Find where the given text appears and provide that cell's center as [X, Y] coordinate. 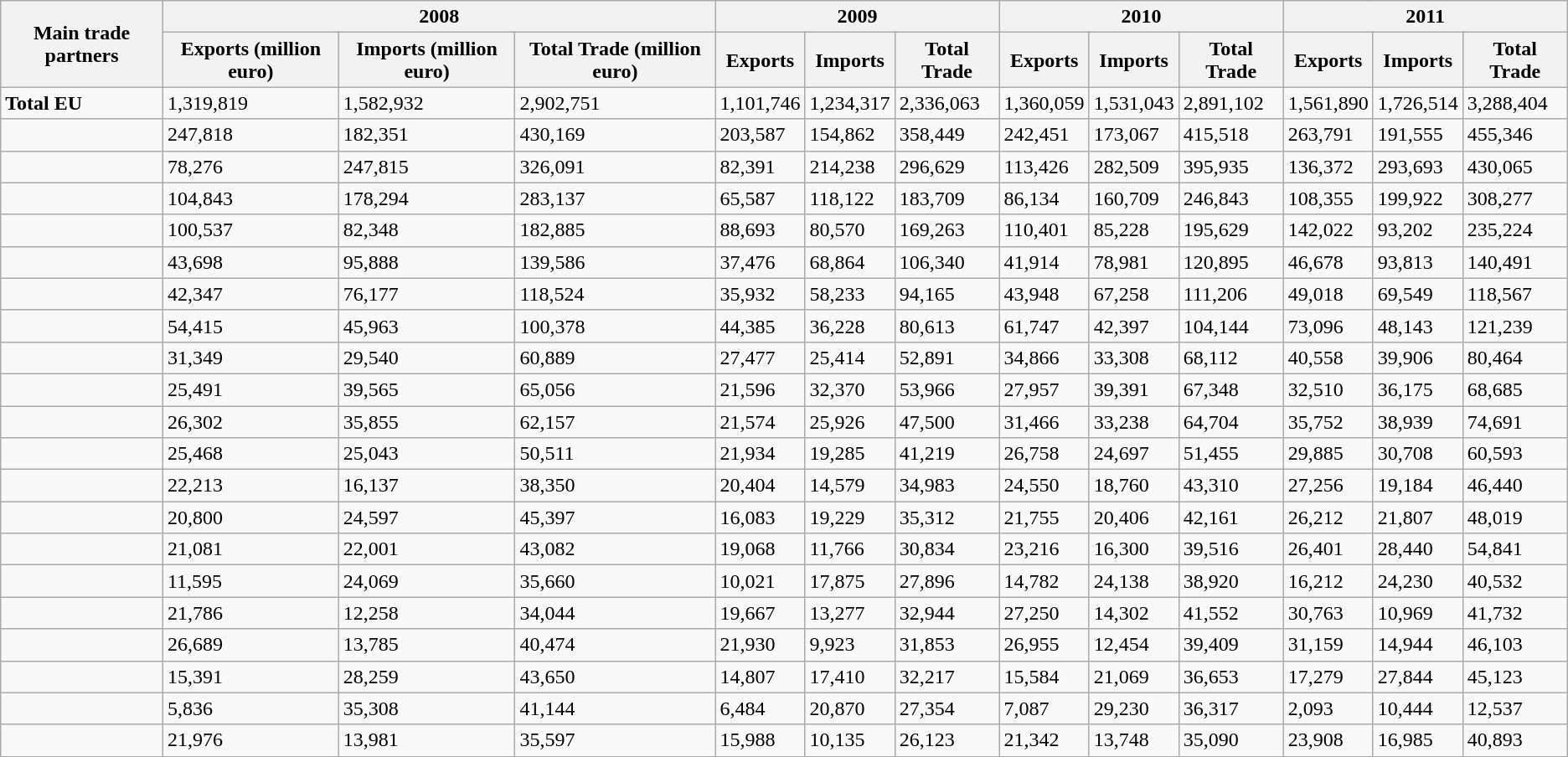
247,818 [250, 135]
Exports (million euro) [250, 60]
1,582,932 [427, 103]
20,870 [849, 708]
26,758 [1044, 454]
11,595 [250, 581]
293,693 [1417, 167]
35,932 [761, 294]
73,096 [1328, 326]
34,866 [1044, 358]
24,138 [1134, 581]
65,056 [615, 389]
34,983 [946, 486]
39,516 [1231, 549]
68,112 [1231, 358]
19,068 [761, 549]
21,934 [761, 454]
25,926 [849, 421]
43,948 [1044, 294]
20,404 [761, 486]
26,955 [1044, 645]
2010 [1141, 17]
45,123 [1514, 677]
182,885 [615, 230]
214,238 [849, 167]
35,752 [1328, 421]
242,451 [1044, 135]
2,891,102 [1231, 103]
47,500 [946, 421]
86,134 [1044, 198]
38,920 [1231, 581]
42,347 [250, 294]
24,597 [427, 518]
25,414 [849, 358]
26,401 [1328, 549]
104,144 [1231, 326]
24,069 [427, 581]
121,239 [1514, 326]
93,202 [1417, 230]
93,813 [1417, 262]
88,693 [761, 230]
35,660 [615, 581]
27,477 [761, 358]
45,397 [615, 518]
46,678 [1328, 262]
61,747 [1044, 326]
33,238 [1134, 421]
326,091 [615, 167]
15,584 [1044, 677]
13,981 [427, 740]
14,944 [1417, 645]
263,791 [1328, 135]
14,782 [1044, 581]
31,853 [946, 645]
139,586 [615, 262]
13,785 [427, 645]
23,908 [1328, 740]
30,834 [946, 549]
41,732 [1514, 613]
118,567 [1514, 294]
100,537 [250, 230]
32,370 [849, 389]
65,587 [761, 198]
32,944 [946, 613]
2,336,063 [946, 103]
27,957 [1044, 389]
68,864 [849, 262]
21,755 [1044, 518]
13,277 [849, 613]
40,893 [1514, 740]
21,807 [1417, 518]
106,340 [946, 262]
12,454 [1134, 645]
25,491 [250, 389]
19,184 [1417, 486]
247,815 [427, 167]
74,691 [1514, 421]
54,841 [1514, 549]
2009 [858, 17]
31,159 [1328, 645]
27,250 [1044, 613]
5,836 [250, 708]
415,518 [1231, 135]
94,165 [946, 294]
16,137 [427, 486]
282,509 [1134, 167]
1,319,819 [250, 103]
12,258 [427, 613]
30,708 [1417, 454]
7,087 [1044, 708]
31,349 [250, 358]
27,256 [1328, 486]
110,401 [1044, 230]
28,259 [427, 677]
41,552 [1231, 613]
36,653 [1231, 677]
14,302 [1134, 613]
23,216 [1044, 549]
36,175 [1417, 389]
35,597 [615, 740]
Main trade partners [82, 44]
203,587 [761, 135]
19,285 [849, 454]
14,807 [761, 677]
44,385 [761, 326]
104,843 [250, 198]
27,354 [946, 708]
43,082 [615, 549]
11,766 [849, 549]
20,406 [1134, 518]
41,914 [1044, 262]
17,410 [849, 677]
16,212 [1328, 581]
19,667 [761, 613]
26,689 [250, 645]
38,350 [615, 486]
32,510 [1328, 389]
39,906 [1417, 358]
296,629 [946, 167]
22,001 [427, 549]
21,342 [1044, 740]
41,144 [615, 708]
27,844 [1417, 677]
160,709 [1134, 198]
38,939 [1417, 421]
21,786 [250, 613]
60,889 [615, 358]
80,613 [946, 326]
136,372 [1328, 167]
199,922 [1417, 198]
13,748 [1134, 740]
6,484 [761, 708]
50,511 [615, 454]
191,555 [1417, 135]
46,440 [1514, 486]
24,550 [1044, 486]
35,090 [1231, 740]
34,044 [615, 613]
22,213 [250, 486]
36,228 [849, 326]
21,596 [761, 389]
40,532 [1514, 581]
118,524 [615, 294]
28,440 [1417, 549]
43,698 [250, 262]
111,206 [1231, 294]
10,135 [849, 740]
80,570 [849, 230]
46,103 [1514, 645]
120,895 [1231, 262]
35,312 [946, 518]
14,579 [849, 486]
40,474 [615, 645]
19,229 [849, 518]
455,346 [1514, 135]
49,018 [1328, 294]
15,391 [250, 677]
1,360,059 [1044, 103]
9,923 [849, 645]
64,704 [1231, 421]
Total EU [82, 103]
17,279 [1328, 677]
60,593 [1514, 454]
69,549 [1417, 294]
118,122 [849, 198]
154,862 [849, 135]
10,969 [1417, 613]
82,391 [761, 167]
10,021 [761, 581]
41,219 [946, 454]
82,348 [427, 230]
142,022 [1328, 230]
3,288,404 [1514, 103]
31,466 [1044, 421]
1,531,043 [1134, 103]
178,294 [427, 198]
16,300 [1134, 549]
48,019 [1514, 518]
54,415 [250, 326]
36,317 [1231, 708]
42,397 [1134, 326]
100,378 [615, 326]
430,169 [615, 135]
26,212 [1328, 518]
43,310 [1231, 486]
17,875 [849, 581]
15,988 [761, 740]
26,123 [946, 740]
2,093 [1328, 708]
1,234,317 [849, 103]
24,230 [1417, 581]
48,143 [1417, 326]
1,561,890 [1328, 103]
308,277 [1514, 198]
33,308 [1134, 358]
45,963 [427, 326]
37,476 [761, 262]
67,258 [1134, 294]
430,065 [1514, 167]
21,081 [250, 549]
25,468 [250, 454]
39,391 [1134, 389]
20,800 [250, 518]
18,760 [1134, 486]
21,574 [761, 421]
2008 [439, 17]
358,449 [946, 135]
39,565 [427, 389]
29,540 [427, 358]
80,464 [1514, 358]
195,629 [1231, 230]
21,069 [1134, 677]
246,843 [1231, 198]
173,067 [1134, 135]
26,302 [250, 421]
52,891 [946, 358]
21,976 [250, 740]
2,902,751 [615, 103]
12,537 [1514, 708]
Imports (million euro) [427, 60]
27,896 [946, 581]
1,726,514 [1417, 103]
95,888 [427, 262]
35,308 [427, 708]
29,885 [1328, 454]
2011 [1426, 17]
29,230 [1134, 708]
58,233 [849, 294]
68,685 [1514, 389]
21,930 [761, 645]
78,276 [250, 167]
283,137 [615, 198]
30,763 [1328, 613]
35,855 [427, 421]
24,697 [1134, 454]
25,043 [427, 454]
39,409 [1231, 645]
67,348 [1231, 389]
183,709 [946, 198]
1,101,746 [761, 103]
16,083 [761, 518]
16,985 [1417, 740]
395,935 [1231, 167]
76,177 [427, 294]
85,228 [1134, 230]
169,263 [946, 230]
40,558 [1328, 358]
42,161 [1231, 518]
182,351 [427, 135]
108,355 [1328, 198]
43,650 [615, 677]
235,224 [1514, 230]
140,491 [1514, 262]
113,426 [1044, 167]
53,966 [946, 389]
51,455 [1231, 454]
Total Trade (million euro) [615, 60]
78,981 [1134, 262]
62,157 [615, 421]
32,217 [946, 677]
10,444 [1417, 708]
